Return the [x, y] coordinate for the center point of the cell that contains the specified text.  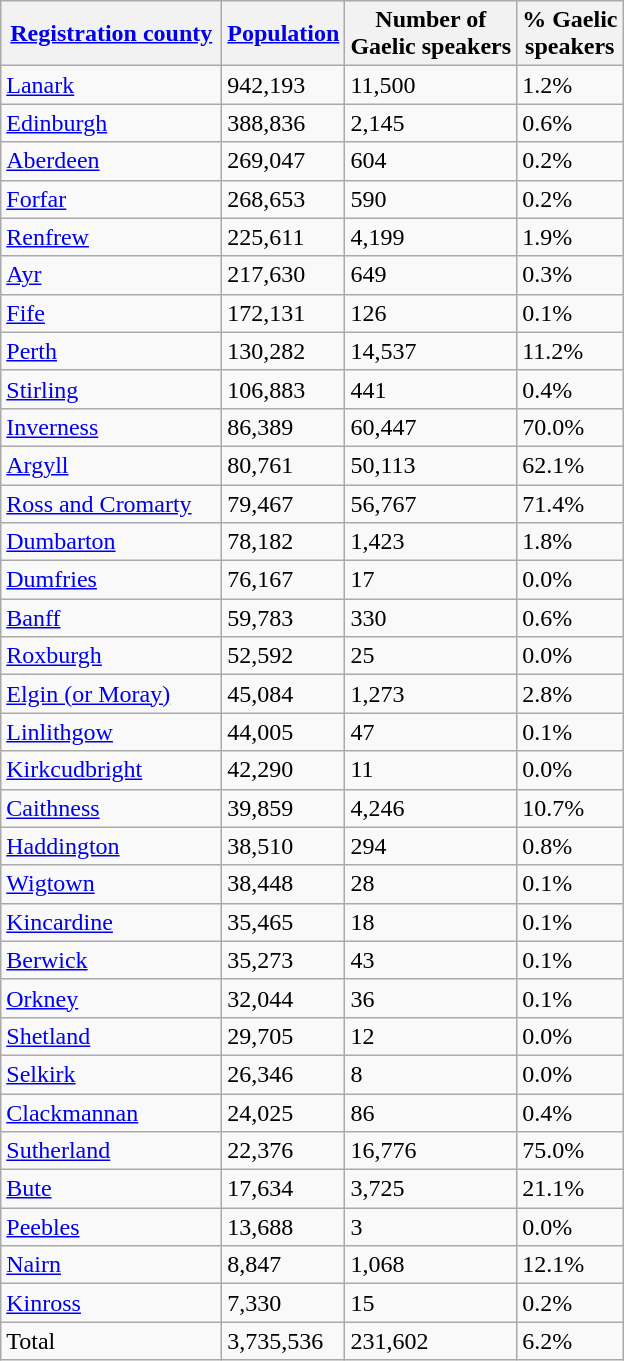
44,005 [284, 732]
Stirling [112, 389]
Registration county [112, 34]
3,725 [431, 1189]
38,448 [284, 884]
Ayr [112, 275]
126 [431, 313]
Orkney [112, 998]
1.9% [570, 237]
231,602 [431, 1341]
269,047 [284, 161]
24,025 [284, 1113]
10.7% [570, 808]
8,847 [284, 1265]
2.8% [570, 694]
Dumbarton [112, 542]
12 [431, 1036]
Sutherland [112, 1151]
11.2% [570, 351]
330 [431, 618]
4,199 [431, 237]
43 [431, 960]
76,167 [284, 580]
35,273 [284, 960]
Dumfries [112, 580]
Forfar [112, 199]
Edinburgh [112, 123]
32,044 [284, 998]
26,346 [284, 1074]
Lanark [112, 85]
86 [431, 1113]
Population [284, 34]
39,859 [284, 808]
79,467 [284, 503]
225,611 [284, 237]
Bute [112, 1189]
22,376 [284, 1151]
Inverness [112, 427]
15 [431, 1303]
25 [431, 656]
590 [431, 199]
70.0% [570, 427]
Kincardine [112, 922]
% Gaelic speakers [570, 34]
14,537 [431, 351]
80,761 [284, 465]
28 [431, 884]
3 [431, 1227]
36 [431, 998]
6.2% [570, 1341]
17,634 [284, 1189]
1,423 [431, 542]
Kirkcudbright [112, 770]
217,630 [284, 275]
11 [431, 770]
268,653 [284, 199]
Total [112, 1341]
Roxburgh [112, 656]
11,500 [431, 85]
Elgin (or Moray) [112, 694]
604 [431, 161]
Nairn [112, 1265]
Berwick [112, 960]
Ross and Cromarty [112, 503]
Kinross [112, 1303]
56,767 [431, 503]
52,592 [284, 656]
75.0% [570, 1151]
42,290 [284, 770]
45,084 [284, 694]
16,776 [431, 1151]
1,273 [431, 694]
Peebles [112, 1227]
441 [431, 389]
Clackmannan [112, 1113]
649 [431, 275]
4,246 [431, 808]
172,131 [284, 313]
294 [431, 846]
Caithness [112, 808]
Renfrew [112, 237]
1.2% [570, 85]
78,182 [284, 542]
17 [431, 580]
1,068 [431, 1265]
60,447 [431, 427]
2,145 [431, 123]
0.3% [570, 275]
50,113 [431, 465]
47 [431, 732]
Haddington [112, 846]
12.1% [570, 1265]
Perth [112, 351]
86,389 [284, 427]
Linlithgow [112, 732]
Selkirk [112, 1074]
62.1% [570, 465]
106,883 [284, 389]
Argyll [112, 465]
388,836 [284, 123]
130,282 [284, 351]
Shetland [112, 1036]
29,705 [284, 1036]
0.8% [570, 846]
3,735,536 [284, 1341]
1.8% [570, 542]
Wigtown [112, 884]
59,783 [284, 618]
38,510 [284, 846]
Number of Gaelic speakers [431, 34]
942,193 [284, 85]
18 [431, 922]
Banff [112, 618]
8 [431, 1074]
Fife [112, 313]
71.4% [570, 503]
7,330 [284, 1303]
13,688 [284, 1227]
35,465 [284, 922]
21.1% [570, 1189]
Aberdeen [112, 161]
